Locate the cell with the specified text and output its [X, Y] center coordinate. 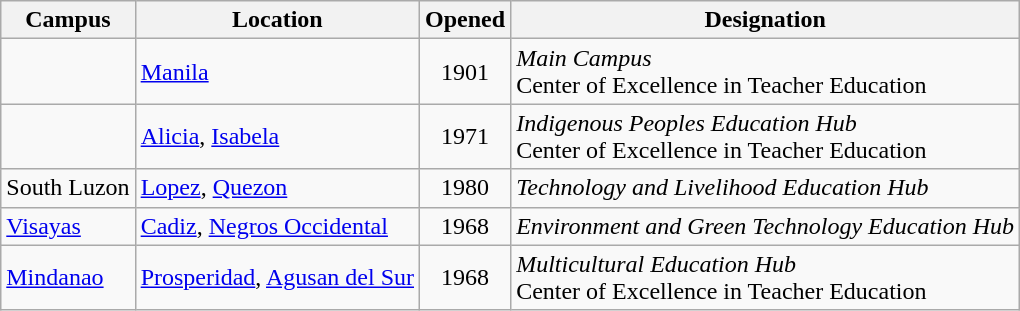
1971 [466, 136]
Opened [466, 20]
Environment and Green Technology Education Hub [766, 226]
Lopez, Quezon [277, 188]
South Luzon [68, 188]
Cadiz, Negros Occidental [277, 226]
Visayas [68, 226]
1901 [466, 72]
Manila [277, 72]
Campus [68, 20]
Indigenous Peoples Education HubCenter of Excellence in Teacher Education [766, 136]
Technology and Livelihood Education Hub [766, 188]
Alicia, Isabela [277, 136]
1980 [466, 188]
Designation [766, 20]
Main CampusCenter of Excellence in Teacher Education [766, 72]
Multicultural Education HubCenter of Excellence in Teacher Education [766, 278]
Location [277, 20]
Prosperidad, Agusan del Sur [277, 278]
Mindanao [68, 278]
